Scan for the cell matching the given text and deliver its (X, Y) coordinate at center. 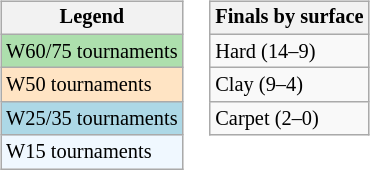
W60/75 tournaments (92, 51)
Carpet (2–0) (289, 119)
W25/35 tournaments (92, 119)
Hard (14–9) (289, 51)
Clay (9–4) (289, 85)
W50 tournaments (92, 85)
Legend (92, 18)
Finals by surface (289, 18)
W15 tournaments (92, 152)
